Locate the cell with the specified text and output its (X, Y) center coordinate. 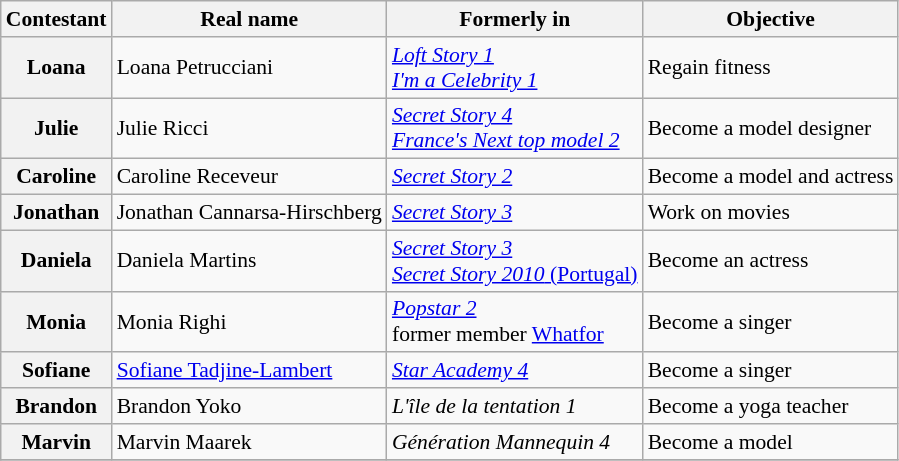
L'île de la tentation 1 (515, 406)
Work on movies (771, 213)
Become a model (771, 442)
Become a yoga teacher (771, 406)
Popstar 2 former member Whatfor (515, 322)
Become a model and actress (771, 177)
Monia (56, 322)
Become an actress (771, 260)
Secret Story 3 (515, 213)
Secret Story 3Secret Story 2010 (Portugal) (515, 260)
Real name (250, 19)
Formerly in (515, 19)
Regain fitness (771, 68)
Sofiane (56, 371)
Brandon Yoko (250, 406)
Julie Ricci (250, 128)
Jonathan (56, 213)
Daniela Martins (250, 260)
Secret Story 2 (515, 177)
Sofiane Tadjine-Lambert (250, 371)
Jonathan Cannarsa-Hirschberg (250, 213)
Become a model designer (771, 128)
Contestant (56, 19)
Loana Petrucciani (250, 68)
Marvin (56, 442)
Star Academy 4 (515, 371)
Génération Mannequin 4 (515, 442)
Marvin Maarek (250, 442)
Brandon (56, 406)
Loana (56, 68)
Objective (771, 19)
Secret Story 4France's Next top model 2 (515, 128)
Caroline Receveur (250, 177)
Caroline (56, 177)
Daniela (56, 260)
Julie (56, 128)
Monia Righi (250, 322)
Loft Story 1I'm a Celebrity 1 (515, 68)
